Return (x, y) of the center of cell containing provided text 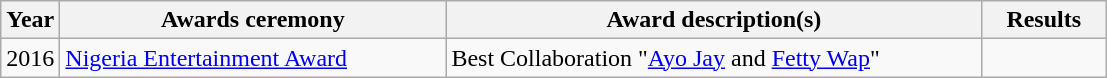
2016 (30, 58)
Best Collaboration "Ayo Jay and Fetty Wap" (714, 58)
Results (1044, 20)
Awards ceremony (253, 20)
Award description(s) (714, 20)
Nigeria Entertainment Award (253, 58)
Year (30, 20)
